For the text-containing cell, return its midpoint in [x, y] coordinate format. 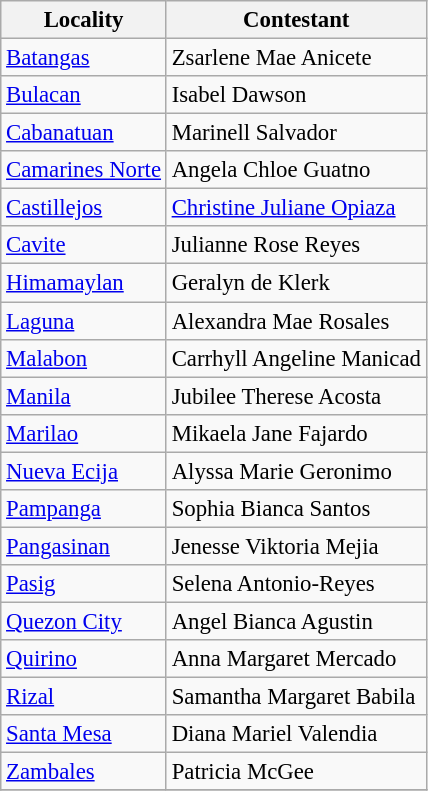
Castillejos [84, 208]
Diana Mariel Valendia [296, 734]
Selena Antonio-Reyes [296, 584]
Anna Margaret Mercado [296, 659]
Christine Juliane Opiaza [296, 208]
Zambales [84, 772]
Rizal [84, 697]
Pampanga [84, 509]
Quezon City [84, 621]
Pasig [84, 584]
Isabel Dawson [296, 95]
Mikaela Jane Fajardo [296, 433]
Cavite [84, 245]
Laguna [84, 321]
Alexandra Mae Rosales [296, 321]
Patricia McGee [296, 772]
Sophia Bianca Santos [296, 509]
Locality [84, 20]
Marinell Salvador [296, 133]
Contestant [296, 20]
Jenesse Viktoria Mejia [296, 546]
Julianne Rose Reyes [296, 245]
Nueva Ecija [84, 471]
Alyssa Marie Geronimo [296, 471]
Geralyn de Klerk [296, 283]
Zsarlene Mae Anicete [296, 58]
Carrhyll Angeline Manicad [296, 358]
Marilao [84, 433]
Quirino [84, 659]
Samantha Margaret Babila [296, 697]
Jubilee Therese Acosta [296, 396]
Angela Chloe Guatno [296, 170]
Bulacan [84, 95]
Santa Mesa [84, 734]
Camarines Norte [84, 170]
Batangas [84, 58]
Pangasinan [84, 546]
Malabon [84, 358]
Himamaylan [84, 283]
Angel Bianca Agustin [296, 621]
Cabanatuan [84, 133]
Manila [84, 396]
